From the cell containing the given text, extract its center point as (x, y) coordinate. 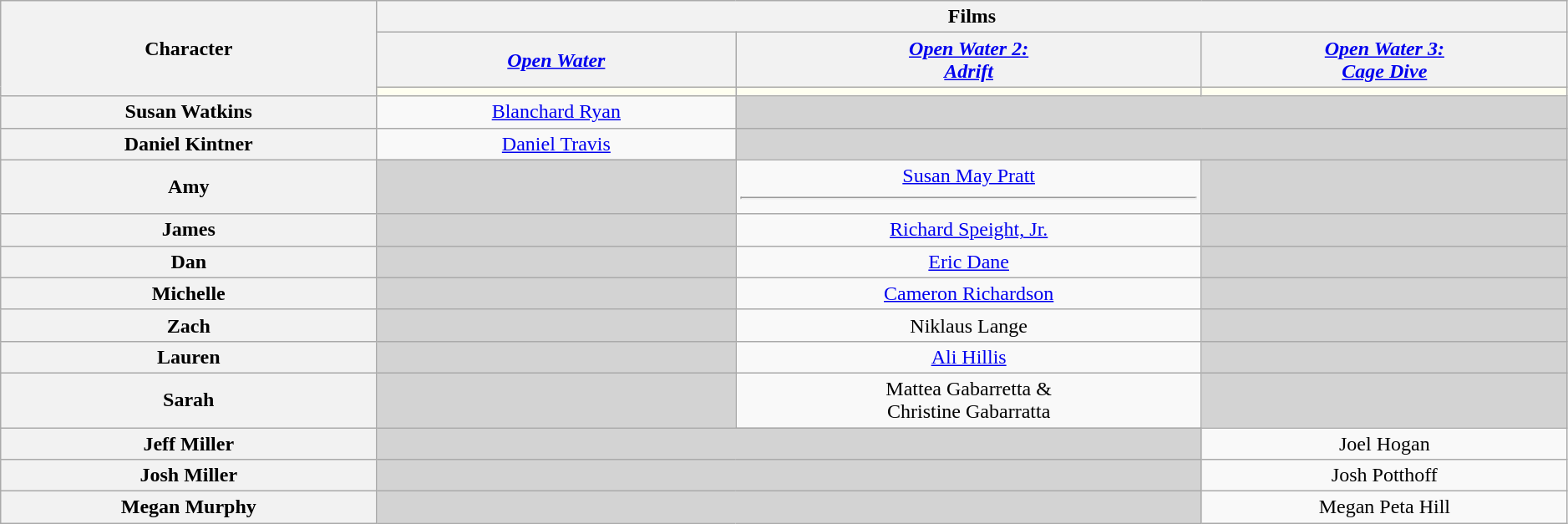
Amy (189, 187)
Daniel Travis (556, 144)
Eric Dane (969, 262)
Blanchard Ryan (556, 112)
Sarah (189, 399)
Lauren (189, 357)
Mattea Gabarretta &Christine Gabarratta (969, 399)
Ali Hillis (969, 357)
Megan Murphy (189, 507)
Cameron Richardson (969, 293)
Character (189, 48)
Niklaus Lange (969, 325)
Josh Potthoff (1384, 476)
Susan Watkins (189, 112)
Joel Hogan (1384, 444)
Michelle (189, 293)
Films (972, 17)
Open Water 3:Cage Dive (1384, 60)
Dan (189, 262)
James (189, 230)
Josh Miller (189, 476)
Richard Speight, Jr. (969, 230)
Susan May Pratt (969, 187)
Jeff Miller (189, 444)
Zach (189, 325)
Daniel Kintner (189, 144)
Open Water 2:Adrift (969, 60)
Open Water (556, 60)
Megan Peta Hill (1384, 507)
